Scan for the cell matching the given text and deliver its (X, Y) coordinate at center. 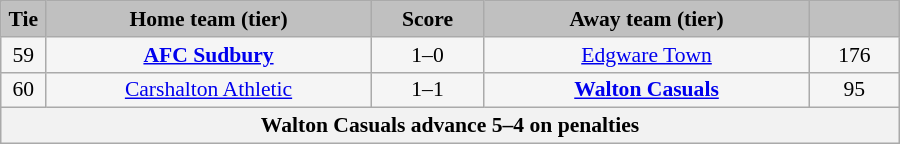
Score (427, 19)
1–1 (427, 90)
AFC Sudbury (209, 55)
Walton Casuals (647, 90)
60 (24, 90)
Tie (24, 19)
1–0 (427, 55)
Carshalton Athletic (209, 90)
Edgware Town (647, 55)
Away team (tier) (647, 19)
95 (854, 90)
Walton Casuals advance 5–4 on penalties (450, 126)
59 (24, 55)
176 (854, 55)
Home team (tier) (209, 19)
